Scan for the cell matching the given text and deliver its (x, y) coordinate at center. 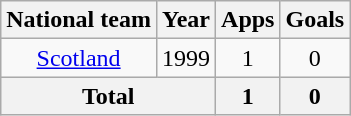
Year (186, 20)
Total (108, 96)
Goals (315, 20)
National team (79, 20)
Scotland (79, 58)
1999 (186, 58)
Apps (248, 20)
